Search for the cell housing the specified text and yield its [x, y] center coordinate. 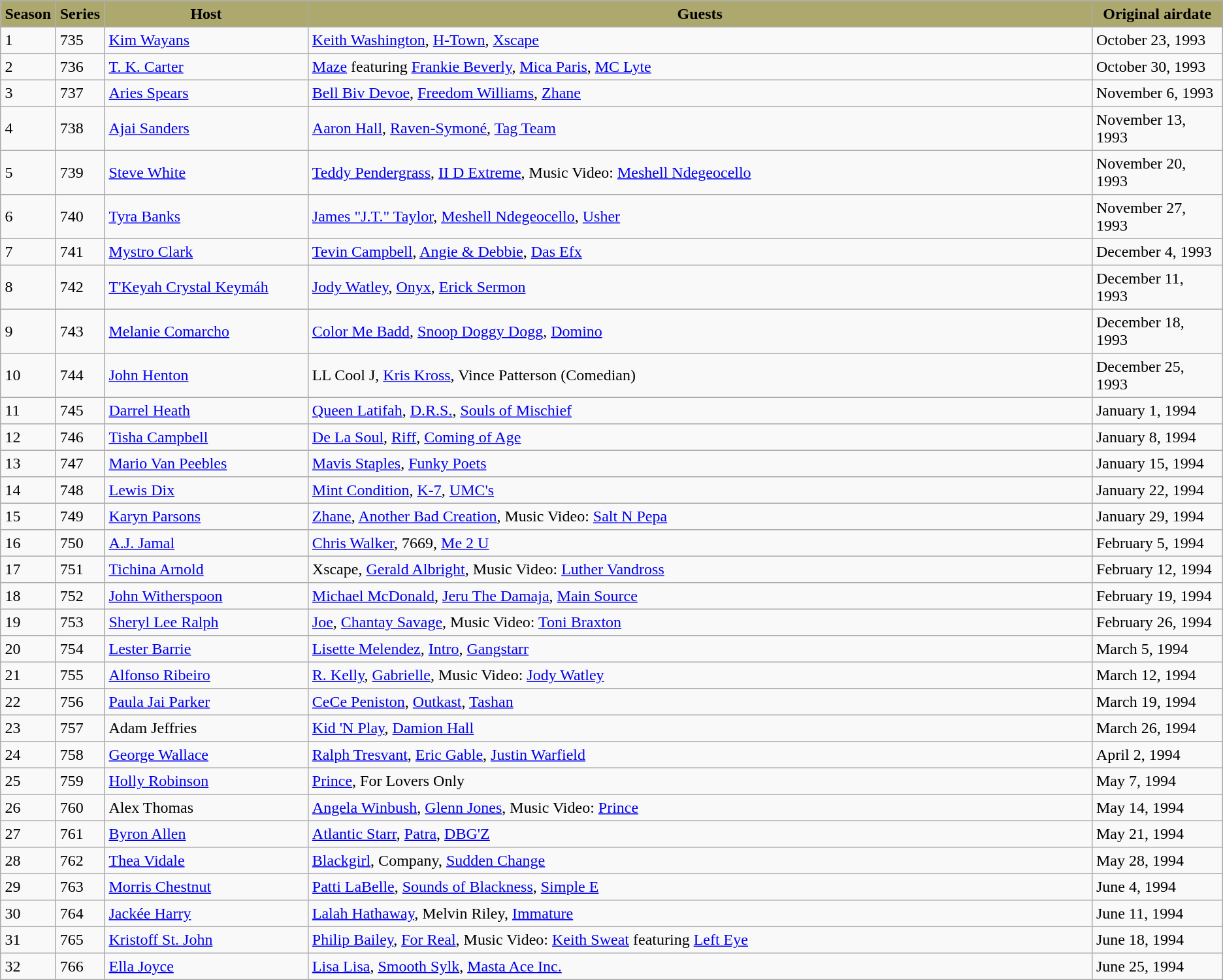
June 25, 1994 [1157, 966]
Ajai Sanders [206, 129]
743 [80, 331]
R. Kelly, Gabrielle, Music Video: Jody Watley [700, 675]
13 [28, 463]
George Wallace [206, 755]
January 1, 1994 [1157, 410]
Zhane, Another Bad Creation, Music Video: Salt N Pepa [700, 516]
November 6, 1993 [1157, 93]
November 20, 1993 [1157, 172]
Lewis Dix [206, 490]
March 12, 1994 [1157, 675]
Karyn Parsons [206, 516]
February 26, 1994 [1157, 622]
752 [80, 596]
Jackée Harry [206, 913]
Patti LaBelle, Sounds of Blackness, Simple E [700, 887]
Tisha Campbell [206, 437]
Thea Vidale [206, 860]
Lester Barrie [206, 649]
1 [28, 40]
6 [28, 217]
Byron Allen [206, 834]
T. K. Carter [206, 67]
May 14, 1994 [1157, 808]
755 [80, 675]
June 11, 1994 [1157, 913]
T'Keyah Crystal Keymáh [206, 287]
Season [28, 14]
753 [80, 622]
November 13, 1993 [1157, 129]
De La Soul, Riff, Coming of Age [700, 437]
Queen Latifah, D.R.S., Souls of Mischief [700, 410]
Mystro Clark [206, 252]
26 [28, 808]
Adam Jeffries [206, 728]
735 [80, 40]
Original airdate [1157, 14]
Ella Joyce [206, 966]
Alfonso Ribeiro [206, 675]
3 [28, 93]
January 22, 1994 [1157, 490]
James "J.T." Taylor, Meshell Ndegeocello, Usher [700, 217]
Morris Chestnut [206, 887]
Aaron Hall, Raven-Symoné, Tag Team [700, 129]
June 18, 1994 [1157, 939]
March 5, 1994 [1157, 649]
745 [80, 410]
738 [80, 129]
14 [28, 490]
November 27, 1993 [1157, 217]
754 [80, 649]
Lalah Hathaway, Melvin Riley, Immature [700, 913]
John Henton [206, 376]
May 21, 1994 [1157, 834]
Maze featuring Frankie Beverly, Mica Paris, MC Lyte [700, 67]
January 29, 1994 [1157, 516]
748 [80, 490]
Angela Winbush, Glenn Jones, Music Video: Prince [700, 808]
Mario Van Peebles [206, 463]
4 [28, 129]
October 30, 1993 [1157, 67]
Teddy Pendergrass, II D Extreme, Music Video: Meshell Ndegeocello [700, 172]
29 [28, 887]
LL Cool J, Kris Kross, Vince Patterson (Comedian) [700, 376]
December 25, 1993 [1157, 376]
757 [80, 728]
Ralph Tresvant, Eric Gable, Justin Warfield [700, 755]
Keith Washington, H-Town, Xscape [700, 40]
22 [28, 702]
9 [28, 331]
7 [28, 252]
June 4, 1994 [1157, 887]
John Witherspoon [206, 596]
764 [80, 913]
16 [28, 543]
2 [28, 67]
20 [28, 649]
CeCe Peniston, Outkast, Tashan [700, 702]
25 [28, 781]
747 [80, 463]
Xscape, Gerald Albright, Music Video: Luther Vandross [700, 569]
Atlantic Starr, Patra, DBG'Z [700, 834]
739 [80, 172]
Guests [700, 14]
Darrel Heath [206, 410]
761 [80, 834]
December 18, 1993 [1157, 331]
Blackgirl, Company, Sudden Change [700, 860]
32 [28, 966]
Prince, For Lovers Only [700, 781]
Mavis Staples, Funky Poets [700, 463]
21 [28, 675]
March 26, 1994 [1157, 728]
Steve White [206, 172]
744 [80, 376]
763 [80, 887]
751 [80, 569]
October 23, 1993 [1157, 40]
January 15, 1994 [1157, 463]
741 [80, 252]
27 [28, 834]
5 [28, 172]
Melanie Comarcho [206, 331]
Kid 'N Play, Damion Hall [700, 728]
19 [28, 622]
Lisette Melendez, Intro, Gangstarr [700, 649]
Kristoff St. John [206, 939]
8 [28, 287]
April 2, 1994 [1157, 755]
Paula Jai Parker [206, 702]
May 28, 1994 [1157, 860]
24 [28, 755]
736 [80, 67]
Lisa Lisa, Smooth Sylk, Masta Ace Inc. [700, 966]
Aries Spears [206, 93]
Philip Bailey, For Real, Music Video: Keith Sweat featuring Left Eye [700, 939]
December 11, 1993 [1157, 287]
Kim Wayans [206, 40]
May 7, 1994 [1157, 781]
766 [80, 966]
Tevin Campbell, Angie & Debbie, Das Efx [700, 252]
756 [80, 702]
January 8, 1994 [1157, 437]
Michael McDonald, Jeru The Damaja, Main Source [700, 596]
10 [28, 376]
Joe, Chantay Savage, Music Video: Toni Braxton [700, 622]
Jody Watley, Onyx, Erick Sermon [700, 287]
759 [80, 781]
Series [80, 14]
17 [28, 569]
12 [28, 437]
18 [28, 596]
758 [80, 755]
Mint Condition, K-7, UMC's [700, 490]
Chris Walker, 7669, Me 2 U [700, 543]
Color Me Badd, Snoop Doggy Dogg, Domino [700, 331]
28 [28, 860]
Tichina Arnold [206, 569]
March 19, 1994 [1157, 702]
Sheryl Lee Ralph [206, 622]
Host [206, 14]
749 [80, 516]
746 [80, 437]
Tyra Banks [206, 217]
December 4, 1993 [1157, 252]
February 19, 1994 [1157, 596]
742 [80, 287]
Holly Robinson [206, 781]
A.J. Jamal [206, 543]
760 [80, 808]
31 [28, 939]
30 [28, 913]
11 [28, 410]
23 [28, 728]
765 [80, 939]
750 [80, 543]
February 12, 1994 [1157, 569]
Alex Thomas [206, 808]
15 [28, 516]
740 [80, 217]
Bell Biv Devoe, Freedom Williams, Zhane [700, 93]
February 5, 1994 [1157, 543]
737 [80, 93]
762 [80, 860]
